Detect which cell encompasses the target text, then output its [x, y] center coordinate. 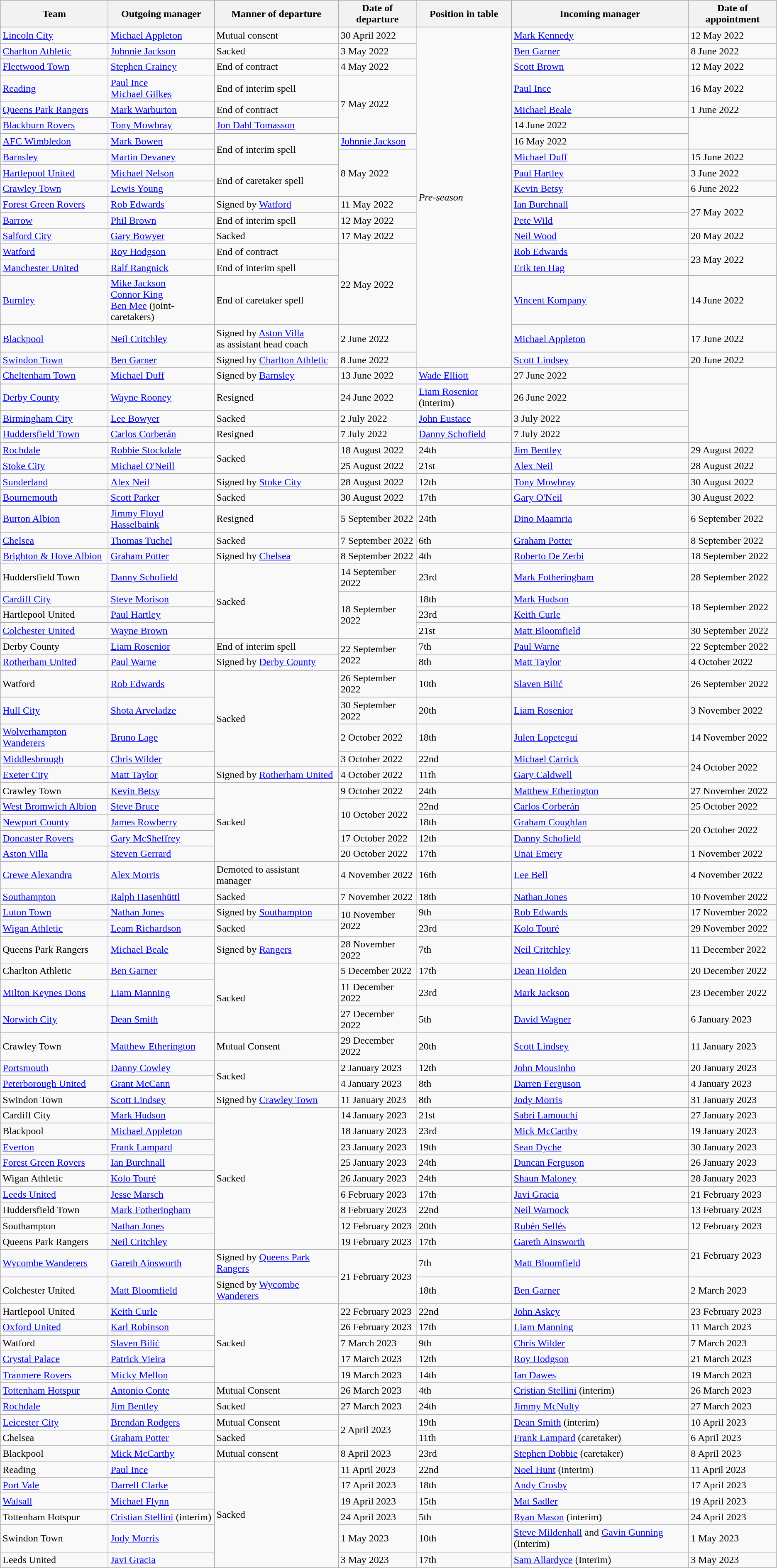
Frank Lampard (caretaker) [600, 1438]
27 May 2022 [733, 212]
Jon Dahl Tomasson [276, 125]
Erik ten Hag [600, 268]
14th [464, 1375]
2 January 2023 [377, 1068]
Scott Parker [161, 497]
Signed by Charlton Athletic [276, 360]
17 November 2022 [733, 912]
Ralf Rangnick [161, 268]
Signed by Southampton [276, 912]
26 June 2022 [600, 397]
Dean Smith [161, 1020]
23 February 2023 [733, 1311]
Bruno Lage [161, 737]
Robbie Stockdale [161, 450]
Milton Keynes Dons [54, 992]
25 January 2023 [377, 1163]
Vincent Kompany [600, 301]
Michael Nelson [161, 173]
Lee Bowyer [161, 418]
14 January 2023 [377, 1115]
Neil Wood [600, 236]
Hull City [54, 711]
3 June 2022 [733, 173]
Barnsley [54, 157]
Ralph Hasenhüttl [161, 897]
Sabri Lamouchi [600, 1115]
Portsmouth [54, 1068]
Doncaster Rovers [54, 838]
Manchester United [54, 268]
27 January 2023 [733, 1115]
Liam Rosenior (interim) [464, 397]
14 November 2022 [733, 737]
Signed by Barnsley [276, 376]
Signed by Watford [276, 204]
4 May 2022 [377, 67]
Norwich City [54, 1020]
Martin Devaney [161, 157]
13 February 2023 [733, 1210]
Wycombe Wanderers [54, 1263]
Signed by Queens Park Rangers [276, 1263]
Ryan Mason (interim) [600, 1517]
Sunderland [54, 482]
2 March 2023 [733, 1290]
23 January 2023 [377, 1147]
Stoke City [54, 466]
Crystal Palace [54, 1359]
Date of departure [377, 14]
Walsall [54, 1501]
Gary McSheffrey [161, 838]
Ian Dawes [600, 1375]
Gary Caldwell [600, 775]
Steve Morison [161, 599]
Pete Wild [600, 220]
Wayne Rooney [161, 397]
Leam Richardson [161, 928]
Mark Jackson [600, 992]
6 January 2023 [733, 1020]
Burton Albion [54, 519]
Wade Elliott [464, 376]
3 May 2022 [377, 51]
Michael O'Neill [161, 466]
8 May 2022 [377, 173]
Micky Mellon [161, 1375]
22 February 2023 [377, 1311]
John Askey [600, 1311]
Shota Arveladze [161, 711]
30 January 2023 [733, 1147]
Steve Bruce [161, 806]
24 June 2022 [377, 397]
Frank Lampard [161, 1147]
Michael Carrick [600, 759]
7 September 2022 [377, 540]
Middlesbrough [54, 759]
Signed by Rangers [276, 950]
Rotherham United [54, 662]
John Eustace [464, 418]
11 May 2022 [377, 204]
24 October 2022 [733, 767]
27 November 2022 [733, 790]
Dean Holden [600, 971]
Newport County [54, 822]
Brendan Rodgers [161, 1422]
Gary Bowyer [161, 236]
2 July 2022 [377, 418]
28 January 2023 [733, 1179]
13 June 2022 [377, 376]
Alex Morris [161, 875]
Darren Ferguson [600, 1084]
Signed by Chelsea [276, 556]
23 May 2022 [733, 260]
AFC Wimbledon [54, 141]
Antonio Conte [161, 1390]
7 May 2022 [377, 104]
Position in table [464, 14]
20 May 2022 [733, 236]
27 December 2022 [377, 1020]
Sean Dyche [600, 1147]
21 March 2023 [733, 1359]
Jimmy Floyd Hasselbaink [161, 519]
Unai Emery [600, 854]
Duncan Ferguson [600, 1163]
Date of appointment [733, 14]
Darrell Clarke [161, 1485]
Wayne Brown [161, 631]
Dino Maamria [600, 519]
Gary O'Neil [600, 497]
27 June 2022 [600, 376]
Sam Allardyce (Interim) [600, 1560]
Roberto De Zerbi [600, 556]
5 September 2022 [377, 519]
7 November 2022 [377, 897]
18 August 2022 [377, 450]
10 April 2023 [733, 1422]
6 September 2022 [733, 519]
20 January 2023 [733, 1068]
Barrow [54, 220]
Manner of departure [276, 14]
Leicester City [54, 1422]
17 May 2022 [377, 236]
29 August 2022 [733, 450]
2 April 2023 [377, 1430]
29 December 2022 [377, 1046]
Lewis Young [161, 188]
23 December 2022 [733, 992]
18 January 2023 [377, 1131]
Noel Hunt (interim) [600, 1470]
1 June 2022 [733, 110]
15th [464, 1501]
Mat Sadler [600, 1501]
Jimmy McNulty [600, 1406]
Luton Town [54, 912]
3 July 2022 [600, 418]
2 June 2022 [377, 339]
Aston Villa [54, 854]
20 December 2022 [733, 971]
5 December 2022 [377, 971]
Demoted to assistant manager [276, 875]
Incoming manager [600, 14]
Blackburn Rovers [54, 125]
Oxford United [54, 1327]
28 November 2022 [377, 950]
17 June 2022 [733, 339]
28 September 2022 [733, 578]
Tranmere Rovers [54, 1375]
John Mousinho [600, 1068]
3 October 2022 [377, 759]
Birmingham City [54, 418]
Shaun Maloney [600, 1179]
Julen Lopetegui [600, 737]
Steven Gerrard [161, 854]
David Wagner [600, 1020]
16th [464, 875]
11 March 2023 [733, 1327]
31 January 2023 [733, 1099]
Stephen Dobbie (caretaker) [600, 1454]
Signed by Stoke City [276, 482]
Signed by Wycombe Wanderers [276, 1290]
Dean Smith (interim) [600, 1422]
West Bromwich Albion [54, 806]
17 March 2023 [377, 1359]
Paul Ince Michael Gilkes [161, 88]
Graham Coughlan [600, 822]
Rubén Sellés [600, 1226]
Pre-season [464, 198]
10 October 2022 [377, 814]
3 November 2022 [733, 711]
14 September 2022 [377, 578]
Andy Crosby [600, 1485]
29 November 2022 [733, 928]
30 April 2022 [377, 35]
15 June 2022 [733, 157]
6 February 2023 [377, 1194]
Stephen Crainey [161, 67]
Lincoln City [54, 35]
Michael Flynn [161, 1501]
Exeter City [54, 775]
6th [464, 540]
1 November 2022 [733, 854]
25 August 2022 [377, 466]
Wolverhampton Wanderers [54, 737]
9 October 2022 [377, 790]
22 May 2022 [377, 285]
Bournemouth [54, 497]
Grant McCann [161, 1084]
Outgoing manager [161, 14]
19 February 2023 [377, 1242]
Team [54, 14]
Crewe Alexandra [54, 875]
8 February 2023 [377, 1210]
Patrick Vieira [161, 1359]
Phil Brown [161, 220]
Fleetwood Town [54, 67]
Neil Warnock [600, 1210]
Signed by Derby County [276, 662]
2 October 2022 [377, 737]
Mike Jackson Connor King Ben Mee (joint-caretakers) [161, 301]
17 October 2022 [377, 838]
Steve Mildenhall and Gavin Gunning (Interim) [600, 1539]
Mark Warburton [161, 110]
Burnley [54, 301]
Brighton & Hove Albion [54, 556]
Peterborough United [54, 1084]
Signed by Aston Villaas assistant head coach [276, 339]
26 February 2023 [377, 1327]
6 June 2022 [733, 188]
James Rowberry [161, 822]
Cheltenham Town [54, 376]
Signed by Rotherham United [276, 775]
6 April 2023 [733, 1438]
Signed by Crawley Town [276, 1099]
Mark Bowen [161, 141]
Port Vale [54, 1485]
Thomas Tuchel [161, 540]
Scott Brown [600, 67]
Everton [54, 1147]
19 January 2023 [733, 1131]
Jesse Marsch [161, 1194]
25 October 2022 [733, 806]
20 June 2022 [733, 360]
Salford City [54, 236]
Lee Bell [600, 875]
Mark Kennedy [600, 35]
Karl Robinson [161, 1327]
Danny Cowley [161, 1068]
